Locate the cell with the specified text and output its [x, y] center coordinate. 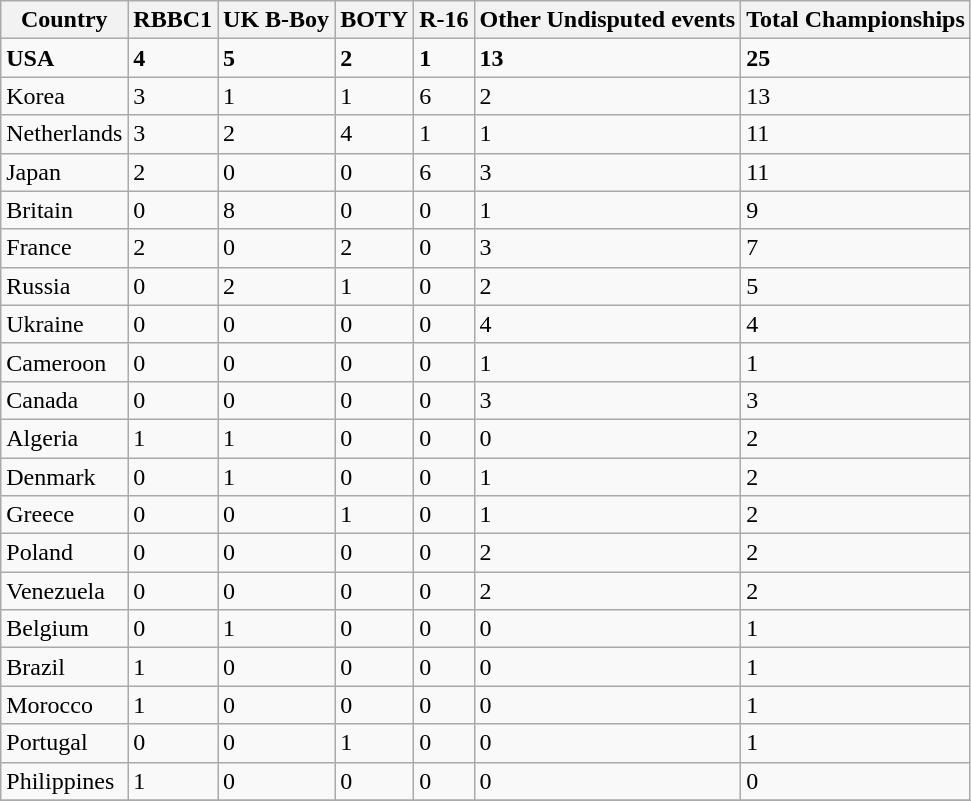
Other Undisputed events [608, 20]
Denmark [64, 477]
Algeria [64, 438]
Poland [64, 553]
Belgium [64, 629]
USA [64, 58]
Japan [64, 172]
Netherlands [64, 134]
R-16 [444, 20]
Korea [64, 96]
8 [276, 210]
Portugal [64, 743]
Morocco [64, 705]
Philippines [64, 781]
France [64, 248]
9 [856, 210]
Greece [64, 515]
7 [856, 248]
UK B-Boy [276, 20]
Cameroon [64, 362]
Canada [64, 400]
Country [64, 20]
Total Championships [856, 20]
25 [856, 58]
Venezuela [64, 591]
BOTY [374, 20]
RBBC1 [173, 20]
Ukraine [64, 324]
Brazil [64, 667]
Russia [64, 286]
Britain [64, 210]
